Identify which cell holds the provided text, then report its (x, y) central coordinate. 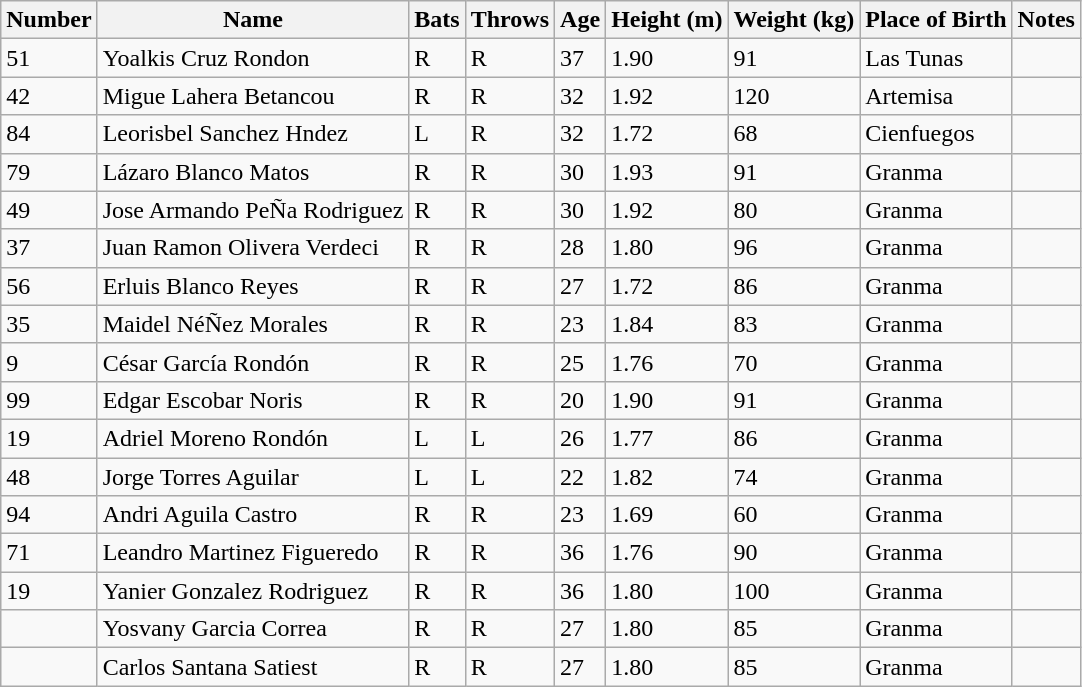
71 (49, 553)
Leorisbel Sanchez Hndez (253, 134)
Artemisa (936, 96)
Weight (kg) (794, 20)
César García Rondón (253, 362)
79 (49, 172)
49 (49, 210)
100 (794, 591)
1.93 (667, 172)
74 (794, 477)
51 (49, 58)
Name (253, 20)
1.84 (667, 324)
84 (49, 134)
35 (49, 324)
Notes (1046, 20)
1.77 (667, 438)
Bats (437, 20)
83 (794, 324)
60 (794, 515)
25 (580, 362)
Migue Lahera Betancou (253, 96)
1.82 (667, 477)
Edgar Escobar Noris (253, 400)
Number (49, 20)
Place of Birth (936, 20)
94 (49, 515)
Lázaro Blanco Matos (253, 172)
1.69 (667, 515)
Height (m) (667, 20)
9 (49, 362)
Las Tunas (936, 58)
Age (580, 20)
Adriel Moreno Rondón (253, 438)
26 (580, 438)
Jorge Torres Aguilar (253, 477)
22 (580, 477)
20 (580, 400)
42 (49, 96)
Maidel NéÑez Morales (253, 324)
96 (794, 248)
Andri Aguila Castro (253, 515)
Throws (510, 20)
80 (794, 210)
Juan Ramon Olivera Verdeci (253, 248)
99 (49, 400)
90 (794, 553)
68 (794, 134)
28 (580, 248)
Yanier Gonzalez Rodriguez (253, 591)
Carlos Santana Satiest (253, 667)
Leandro Martinez Figueredo (253, 553)
Erluis Blanco Reyes (253, 286)
Jose Armando PeÑa Rodriguez (253, 210)
Yosvany Garcia Correa (253, 629)
56 (49, 286)
70 (794, 362)
Yoalkis Cruz Rondon (253, 58)
Cienfuegos (936, 134)
120 (794, 96)
48 (49, 477)
